For the text-containing cell, return its midpoint in [X, Y] coordinate format. 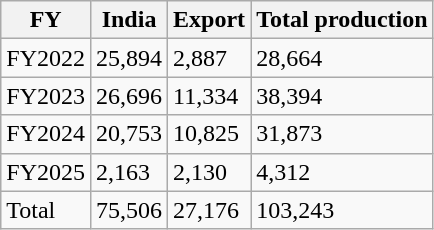
26,696 [128, 96]
FY2022 [46, 58]
75,506 [128, 210]
28,664 [342, 58]
10,825 [210, 134]
FY2025 [46, 172]
31,873 [342, 134]
11,334 [210, 96]
4,312 [342, 172]
2,163 [128, 172]
FY [46, 20]
FY2023 [46, 96]
2,887 [210, 58]
20,753 [128, 134]
FY2024 [46, 134]
27,176 [210, 210]
Total [46, 210]
India [128, 20]
Total production [342, 20]
2,130 [210, 172]
Export [210, 20]
103,243 [342, 210]
25,894 [128, 58]
38,394 [342, 96]
